Determine the [x, y] coordinate at the center of the cell enclosing the given text.  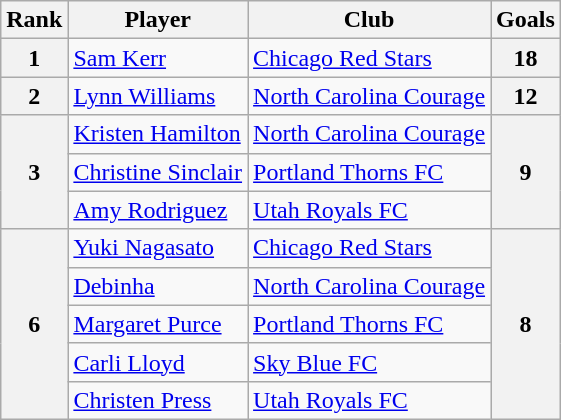
9 [526, 172]
8 [526, 324]
Margaret Purce [158, 324]
Goals [526, 20]
Christen Press [158, 400]
12 [526, 96]
Debinha [158, 286]
Rank [34, 20]
18 [526, 58]
Carli Lloyd [158, 362]
3 [34, 172]
Yuki Nagasato [158, 248]
6 [34, 324]
Sam Kerr [158, 58]
Lynn Williams [158, 96]
Player [158, 20]
Kristen Hamilton [158, 134]
Club [370, 20]
2 [34, 96]
Amy Rodriguez [158, 210]
Sky Blue FC [370, 362]
1 [34, 58]
Christine Sinclair [158, 172]
